From the cell containing the given text, extract its center point as (X, Y) coordinate. 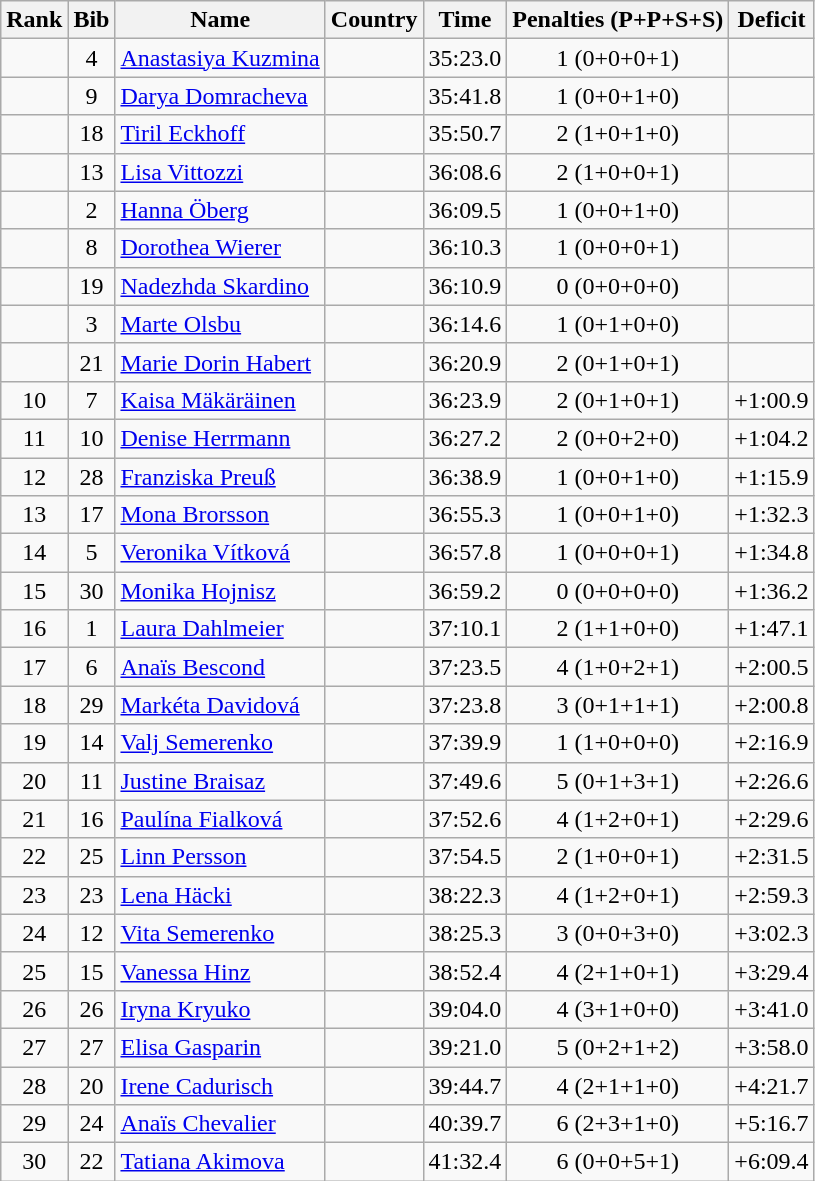
38:52.4 (465, 971)
Linn Persson (220, 857)
Tiril Eckhoff (220, 134)
Elisa Gasparin (220, 1047)
Anastasiya Kuzmina (220, 58)
Lisa Vittozzi (220, 172)
37:54.5 (465, 857)
+1:15.9 (772, 477)
+1:34.8 (772, 553)
36:23.9 (465, 400)
Franziska Preuß (220, 477)
39:21.0 (465, 1047)
+1:04.2 (772, 438)
36:55.3 (465, 515)
37:52.6 (465, 819)
8 (92, 248)
Name (220, 20)
2 (1+0+1+0) (618, 134)
7 (92, 400)
Time (465, 20)
+5:16.7 (772, 1124)
Rank (34, 20)
Country (374, 20)
Marie Dorin Habert (220, 362)
36:10.9 (465, 286)
+2:16.9 (772, 743)
40:39.7 (465, 1124)
+3:41.0 (772, 1009)
36:20.9 (465, 362)
5 (92, 553)
Marte Olsbu (220, 324)
Tatiana Akimova (220, 1162)
6 (2+3+1+0) (618, 1124)
37:49.6 (465, 781)
36:27.2 (465, 438)
+1:00.9 (772, 400)
Denise Herrmann (220, 438)
+2:59.3 (772, 895)
Justine Braisaz (220, 781)
36:09.5 (465, 210)
Iryna Kryuko (220, 1009)
5 (0+2+1+2) (618, 1047)
Vita Semerenko (220, 933)
+2:31.5 (772, 857)
37:23.5 (465, 667)
5 (0+1+3+1) (618, 781)
36:38.9 (465, 477)
Irene Cadurisch (220, 1085)
Laura Dahlmeier (220, 629)
4 (2+1+1+0) (618, 1085)
38:22.3 (465, 895)
Valj Semerenko (220, 743)
+2:00.8 (772, 705)
+1:32.3 (772, 515)
37:39.9 (465, 743)
38:25.3 (465, 933)
1 (0+1+0+0) (618, 324)
3 (0+0+3+0) (618, 933)
Darya Domracheva (220, 96)
4 (1+0+2+1) (618, 667)
37:10.1 (465, 629)
Hanna Öberg (220, 210)
+1:47.1 (772, 629)
2 (1+1+0+0) (618, 629)
4 (2+1+0+1) (618, 971)
+2:00.5 (772, 667)
6 (92, 667)
Deficit (772, 20)
36:08.6 (465, 172)
Veronika Vítková (220, 553)
Anaïs Chevalier (220, 1124)
36:10.3 (465, 248)
Markéta Davidová (220, 705)
+2:26.6 (772, 781)
Anaïs Bescond (220, 667)
Monika Hojnisz (220, 591)
36:14.6 (465, 324)
+3:58.0 (772, 1047)
4 (3+1+0+0) (618, 1009)
3 (92, 324)
+3:29.4 (772, 971)
+4:21.7 (772, 1085)
2 (0+0+2+0) (618, 438)
35:41.8 (465, 96)
Lena Häcki (220, 895)
Dorothea Wierer (220, 248)
Kaisa Mäkäräinen (220, 400)
1 (92, 629)
37:23.8 (465, 705)
39:44.7 (465, 1085)
1 (1+0+0+0) (618, 743)
39:04.0 (465, 1009)
41:32.4 (465, 1162)
Nadezhda Skardino (220, 286)
+2:29.6 (772, 819)
Mona Brorsson (220, 515)
9 (92, 96)
3 (0+1+1+1) (618, 705)
35:50.7 (465, 134)
2 (92, 210)
+1:36.2 (772, 591)
35:23.0 (465, 58)
36:57.8 (465, 553)
6 (0+0+5+1) (618, 1162)
Paulína Fialková (220, 819)
+3:02.3 (772, 933)
4 (92, 58)
+6:09.4 (772, 1162)
Vanessa Hinz (220, 971)
Bib (92, 20)
Penalties (P+P+S+S) (618, 20)
36:59.2 (465, 591)
